Locate the cell with the specified text and output its [x, y] center coordinate. 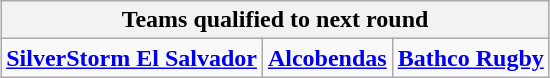
Teams qualified to next round [276, 20]
Alcobendas [327, 58]
SilverStorm El Salvador [132, 58]
Bathco Rugby [470, 58]
